For the text-containing cell, return its midpoint in [X, Y] coordinate format. 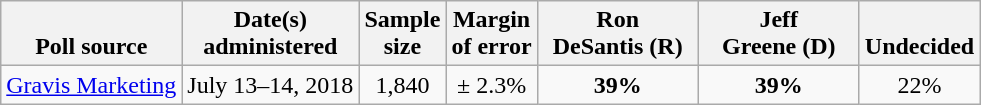
RonDeSantis (R) [618, 34]
Marginof error [492, 34]
Undecided [919, 34]
Poll source [92, 34]
JeffGreene (D) [778, 34]
July 13–14, 2018 [270, 85]
Gravis Marketing [92, 85]
22% [919, 85]
Date(s)administered [270, 34]
Samplesize [402, 34]
± 2.3% [492, 85]
1,840 [402, 85]
